Pinpoint the cell where the given text exists, returning its (X, Y) midpoint coordinate. 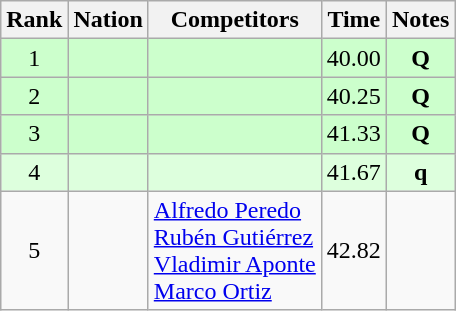
4 (34, 172)
Notes (420, 20)
40.00 (354, 58)
1 (34, 58)
Time (354, 20)
Nation (108, 20)
42.82 (354, 250)
Rank (34, 20)
Alfredo PeredoRubén GutiérrezVladimir AponteMarco Ortiz (234, 250)
Competitors (234, 20)
5 (34, 250)
41.67 (354, 172)
41.33 (354, 134)
2 (34, 96)
q (420, 172)
40.25 (354, 96)
3 (34, 134)
